Return the [x, y] coordinate for the center point of the cell that contains the specified text.  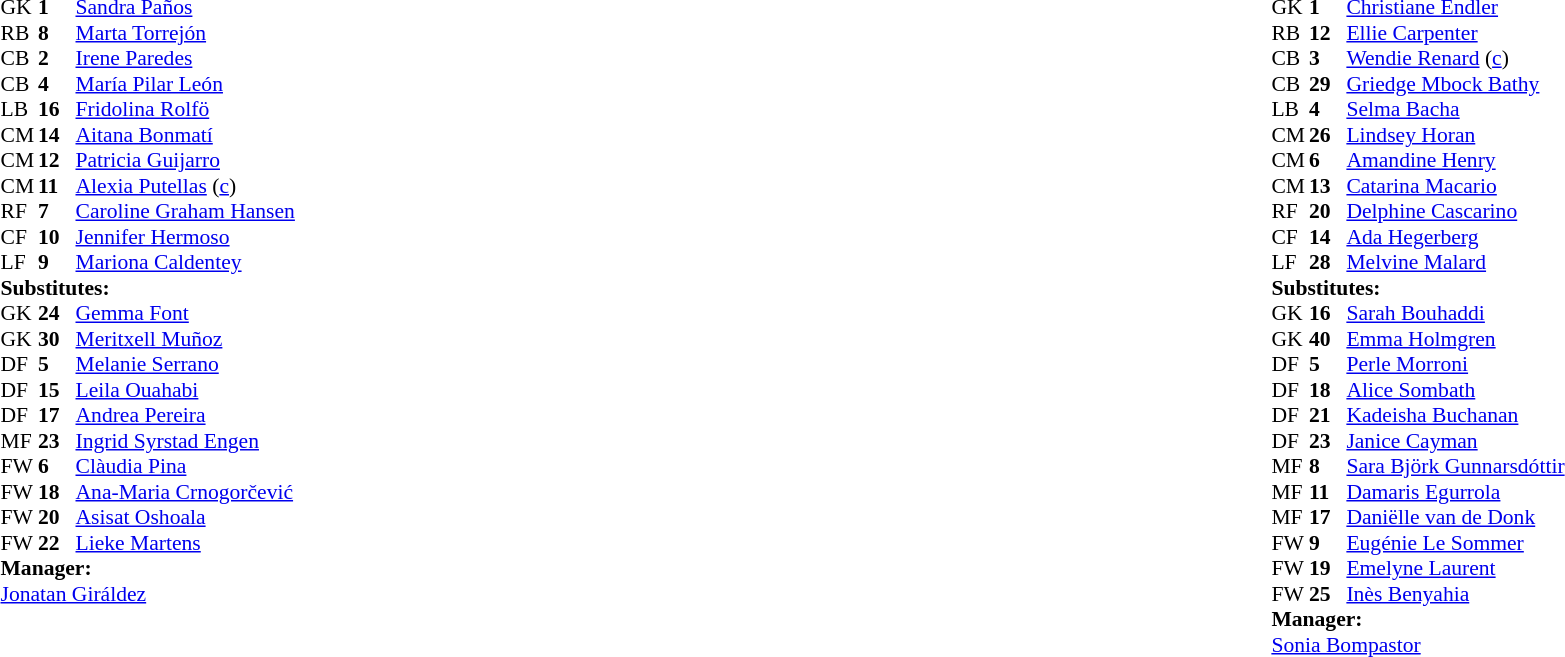
13 [1328, 186]
24 [57, 313]
Meritxell Muñoz [186, 339]
Kadeisha Buchanan [1455, 415]
Ada Hegerberg [1455, 237]
Irene Paredes [186, 59]
19 [1328, 569]
Amandine Henry [1455, 161]
Ingrid Syrstad Engen [186, 441]
Catarina Macario [1455, 186]
Leila Ouahabi [186, 390]
Melanie Serrano [186, 365]
25 [1328, 594]
Sara Björk Gunnarsdóttir [1455, 467]
Griedge Mbock Bathy [1455, 84]
María Pilar León [186, 84]
Emelyne Laurent [1455, 569]
3 [1328, 59]
30 [57, 339]
Ellie Carpenter [1455, 33]
26 [1328, 135]
Eugénie Le Sommer [1455, 543]
Lieke Martens [186, 543]
28 [1328, 263]
Aitana Bonmatí [186, 135]
40 [1328, 339]
Alice Sombath [1455, 390]
Wendie Renard (c) [1455, 59]
Ana-Maria Crnogorčević [186, 492]
Clàudia Pina [186, 467]
Melvine Malard [1455, 263]
Gemma Font [186, 313]
7 [57, 211]
2 [57, 59]
Delphine Cascarino [1455, 211]
22 [57, 543]
21 [1328, 415]
Andrea Pereira [186, 415]
10 [57, 237]
Fridolina Rolfö [186, 109]
Damaris Egurrola [1455, 492]
Sarah Bouhaddi [1455, 313]
Daniëlle van de Donk [1455, 517]
Mariona Caldentey [186, 263]
Janice Cayman [1455, 441]
Inès Benyahia [1455, 594]
Jonatan Giráldez [147, 594]
Lindsey Horan [1455, 135]
15 [57, 390]
Alexia Putellas (c) [186, 186]
Asisat Oshoala [186, 517]
Perle Morroni [1455, 365]
Jennifer Hermoso [186, 237]
Emma Holmgren [1455, 339]
Selma Bacha [1455, 109]
Caroline Graham Hansen [186, 211]
29 [1328, 84]
Patricia Guijarro [186, 161]
Marta Torrejón [186, 33]
